Provide the [X, Y] coordinate of the cell's center where the given text is located.  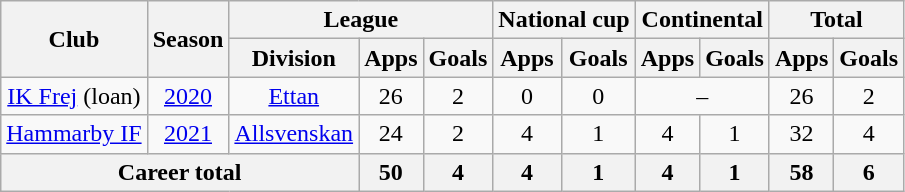
2020 [188, 96]
IK Frej (loan) [74, 96]
– [702, 96]
32 [801, 134]
50 [391, 172]
Hammarby IF [74, 134]
Season [188, 39]
24 [391, 134]
Division [294, 58]
2021 [188, 134]
Ettan [294, 96]
League [361, 20]
Continental [702, 20]
58 [801, 172]
Total [836, 20]
National cup [564, 20]
Career total [180, 172]
6 [869, 172]
Club [74, 39]
Allsvenskan [294, 134]
